Locate the cell with the specified text and output its [x, y] center coordinate. 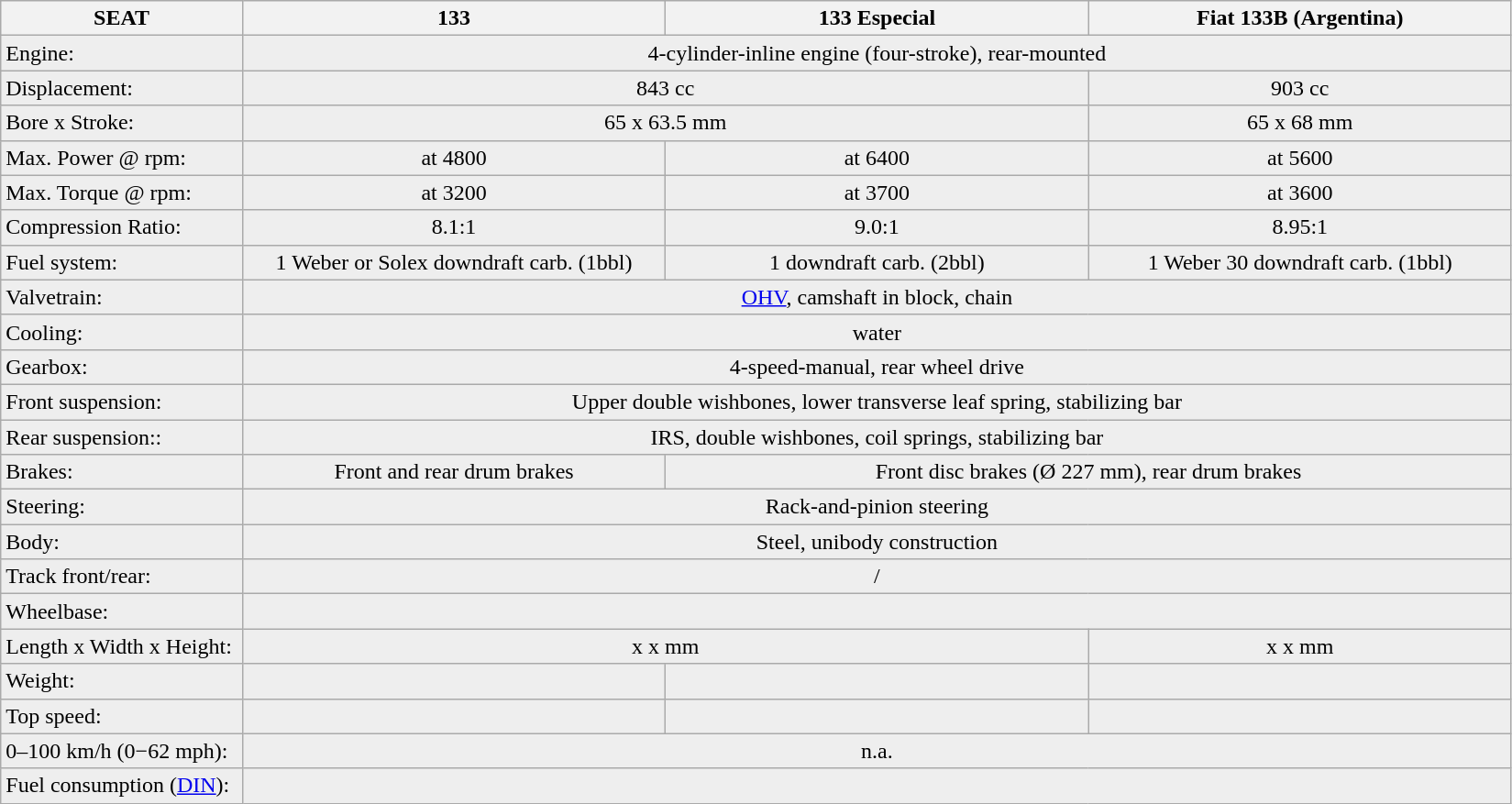
Wheelbase: [122, 611]
Body: [122, 542]
Brakes: [122, 472]
Fuel consumption (DIN): [122, 786]
IRS, double wishbones, coil springs, stabilizing bar [877, 437]
at 4800 [453, 158]
Max. Power @ rpm: [122, 158]
Fiat 133B (Argentina) [1300, 18]
0–100 km/h (0−62 mph): [122, 751]
Valvetrain: [122, 297]
/ [877, 577]
Steering: [122, 507]
1 Weber 30 downdraft carb. (1bbl) [1300, 262]
65 x 63.5 mm [666, 123]
903 cc [1300, 88]
Front disc brakes (Ø 227 mm), rear drum brakes [1089, 472]
4-speed-manual, rear wheel drive [877, 367]
Bore x Stroke: [122, 123]
Front and rear drum brakes [453, 472]
Compression Ratio: [122, 227]
Cooling: [122, 332]
at 5600 [1300, 158]
133 Especial [877, 18]
at 6400 [877, 158]
4-cylinder-inline engine (four-stroke), rear-mounted [877, 53]
Max. Torque @ rpm: [122, 193]
SEAT [122, 18]
843 cc [666, 88]
at 3200 [453, 193]
9.0:1 [877, 227]
Top speed: [122, 716]
Front suspension: [122, 402]
at 3700 [877, 193]
65 x 68 mm [1300, 123]
Track front/rear: [122, 577]
8.1:1 [453, 227]
1 downdraft carb. (2bbl) [877, 262]
water [877, 332]
Rear suspension:: [122, 437]
133 [453, 18]
OHV, camshaft in block, chain [877, 297]
at 3600 [1300, 193]
n.a. [877, 751]
Steel, unibody construction [877, 542]
Weight: [122, 681]
Rack-and-pinion steering [877, 507]
Displacement: [122, 88]
Length x Width x Height: [122, 646]
Engine: [122, 53]
Upper double wishbones, lower transverse leaf spring, stabilizing bar [877, 402]
8.95:1 [1300, 227]
Gearbox: [122, 367]
1 Weber or Solex downdraft carb. (1bbl) [453, 262]
Fuel system: [122, 262]
